Output the (X, Y) coordinate of the center of the cell containing the given text.  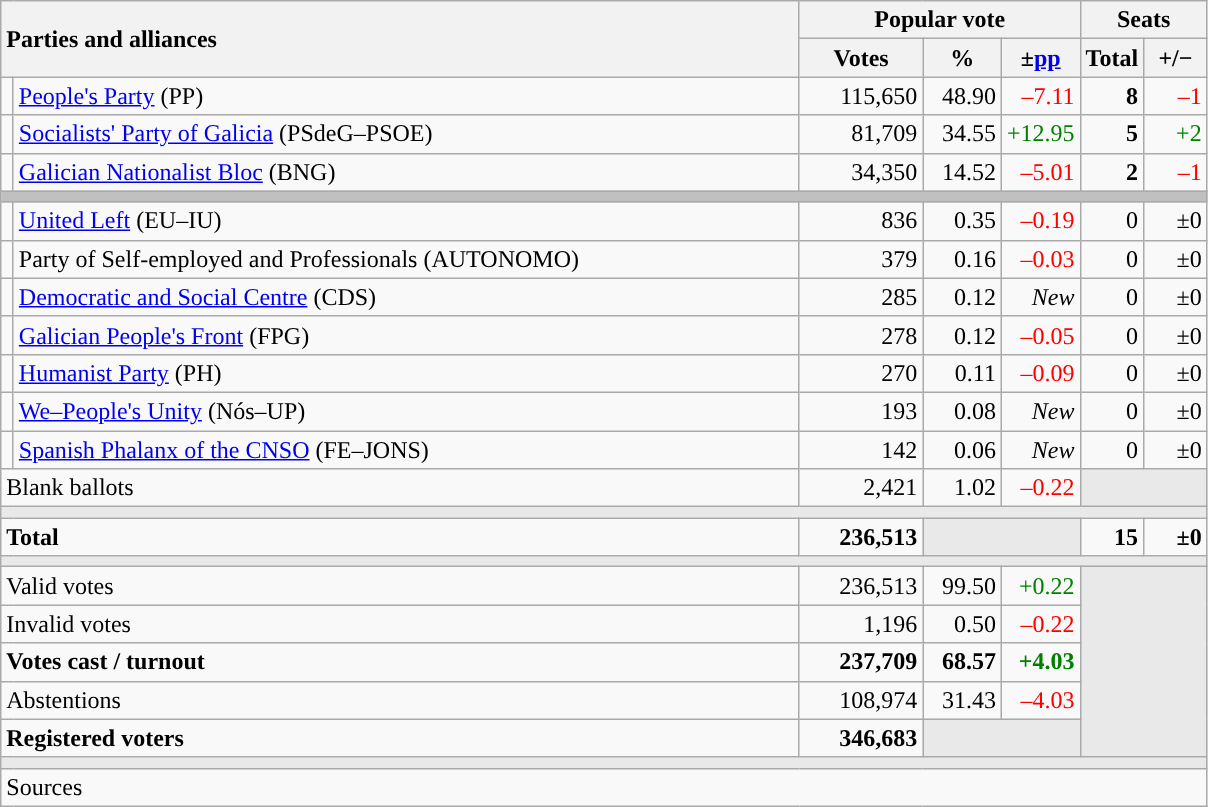
115,650 (861, 96)
Galician People's Front (FPG) (406, 335)
+12.95 (1040, 134)
1.02 (962, 488)
Abstentions (400, 700)
193 (861, 411)
% (962, 58)
+2 (1176, 134)
Blank ballots (400, 488)
15 (1112, 537)
0.08 (962, 411)
People's Party (PP) (406, 96)
+0.22 (1040, 586)
31.43 (962, 700)
United Left (EU–IU) (406, 221)
0.35 (962, 221)
99.50 (962, 586)
34,350 (861, 172)
Valid votes (400, 586)
285 (861, 297)
–0.05 (1040, 335)
We–People's Unity (Nós–UP) (406, 411)
+4.03 (1040, 662)
Democratic and Social Centre (CDS) (406, 297)
8 (1112, 96)
5 (1112, 134)
Spanish Phalanx of the CNSO (FE–JONS) (406, 449)
0.06 (962, 449)
0.11 (962, 373)
278 (861, 335)
Seats (1144, 20)
0.50 (962, 624)
2 (1112, 172)
–0.03 (1040, 259)
Galician Nationalist Bloc (BNG) (406, 172)
142 (861, 449)
–7.11 (1040, 96)
270 (861, 373)
81,709 (861, 134)
34.55 (962, 134)
1,196 (861, 624)
237,709 (861, 662)
379 (861, 259)
108,974 (861, 700)
Votes (861, 58)
346,683 (861, 738)
Socialists' Party of Galicia (PSdeG–PSOE) (406, 134)
Registered voters (400, 738)
836 (861, 221)
Popular vote (940, 20)
–0.19 (1040, 221)
68.57 (962, 662)
–0.09 (1040, 373)
48.90 (962, 96)
–5.01 (1040, 172)
Sources (604, 787)
–4.03 (1040, 700)
14.52 (962, 172)
Votes cast / turnout (400, 662)
Invalid votes (400, 624)
Humanist Party (PH) (406, 373)
Party of Self-employed and Professionals (AUTONOMO) (406, 259)
2,421 (861, 488)
Parties and alliances (400, 39)
0.16 (962, 259)
±pp (1040, 58)
+/− (1176, 58)
